Determine the [X, Y] coordinate at the center of the cell enclosing the given text.  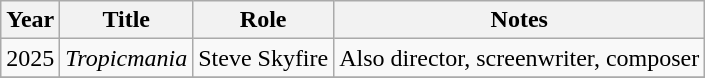
Notes [520, 20]
Tropicmania [126, 58]
Steve Skyfire [264, 58]
Year [30, 20]
Role [264, 20]
Title [126, 20]
2025 [30, 58]
Also director, screenwriter, composer [520, 58]
